Locate the cell with the specified text and output its [X, Y] center coordinate. 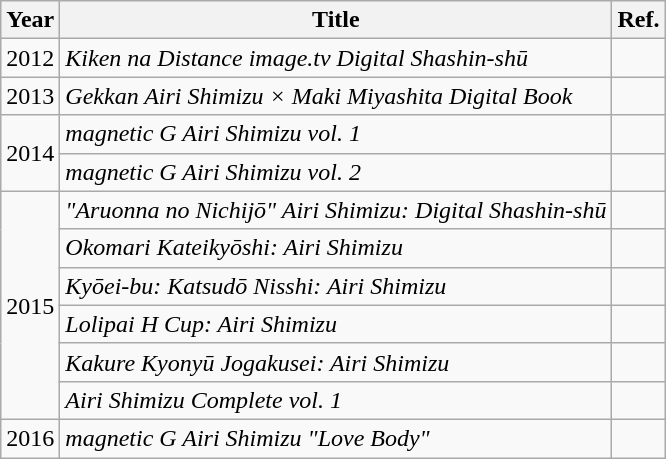
Okomari Kateikyōshi: Airi Shimizu [336, 248]
Kakure Kyonyū Jogakusei: Airi Shimizu [336, 362]
2016 [30, 438]
magnetic G Airi Shimizu vol. 2 [336, 172]
Kiken na Distance image.tv Digital Shashin-shū [336, 58]
"Aruonna no Nichijō" Airi Shimizu: Digital Shashin-shū [336, 210]
Lolipai H Cup: Airi Shimizu [336, 324]
Gekkan Airi Shimizu × Maki Miyashita Digital Book [336, 96]
magnetic G Airi Shimizu "Love Body" [336, 438]
Year [30, 20]
magnetic G Airi Shimizu vol. 1 [336, 134]
2012 [30, 58]
2015 [30, 305]
Kyōei-bu: Katsudō Nisshi: Airi Shimizu [336, 286]
2014 [30, 153]
Ref. [638, 20]
Title [336, 20]
Airi Shimizu Complete vol. 1 [336, 400]
2013 [30, 96]
